For the text-containing cell, return its midpoint in [X, Y] coordinate format. 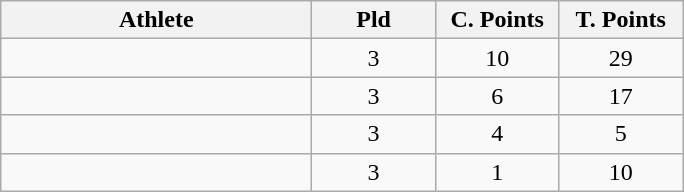
5 [621, 134]
1 [497, 172]
Pld [374, 20]
6 [497, 96]
C. Points [497, 20]
17 [621, 96]
Athlete [156, 20]
4 [497, 134]
T. Points [621, 20]
29 [621, 58]
